Extract the [X, Y] coordinate from the center of the cell holding the provided text.  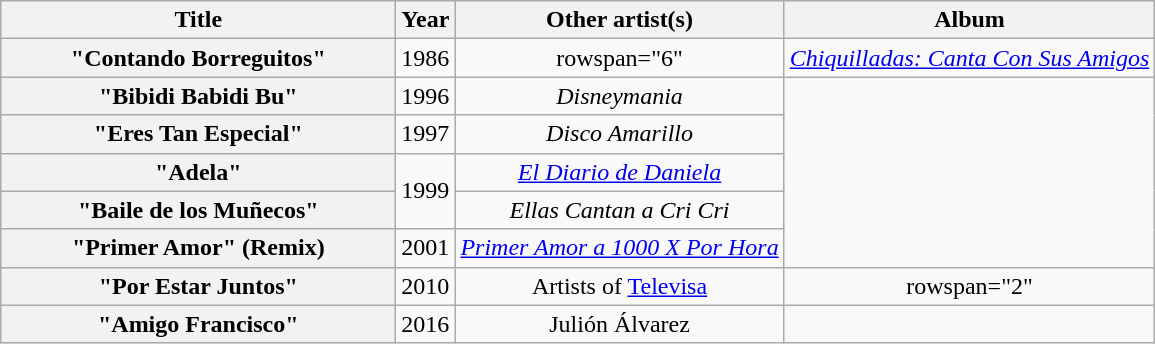
1999 [426, 191]
"Bibidi Babidi Bu" [198, 96]
Primer Amor a 1000 X Por Hora [620, 248]
2016 [426, 324]
Ellas Cantan a Cri Cri [620, 210]
El Diario de Daniela [620, 172]
Disco Amarillo [620, 134]
Chiquilladas: Canta Con Sus Amigos [970, 58]
rowspan="6" [620, 58]
2010 [426, 286]
"Por Estar Juntos" [198, 286]
"Primer Amor" (Remix) [198, 248]
Julión Álvarez [620, 324]
Artists of Televisa [620, 286]
Other artist(s) [620, 20]
1996 [426, 96]
Album [970, 20]
1997 [426, 134]
"Baile de los Muñecos" [198, 210]
"Eres Tan Especial" [198, 134]
"Amigo Francisco" [198, 324]
rowspan="2" [970, 286]
"Contando Borreguitos" [198, 58]
Title [198, 20]
"Adela" [198, 172]
Disneymania [620, 96]
2001 [426, 248]
1986 [426, 58]
Year [426, 20]
